Pinpoint the cell where the given text exists, returning its (X, Y) midpoint coordinate. 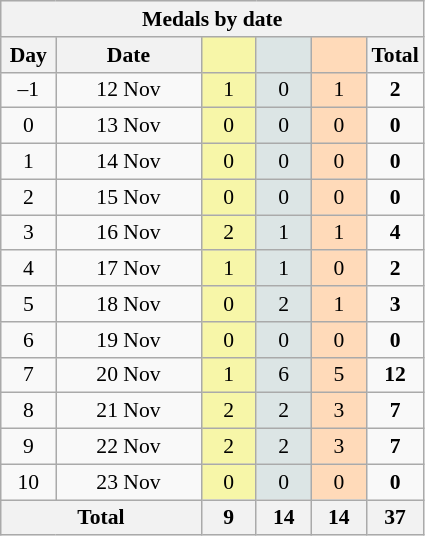
19 Nov (128, 340)
14 Nov (128, 162)
20 Nov (128, 375)
Day (28, 55)
37 (394, 518)
18 Nov (128, 304)
Medals by date (212, 19)
12 (394, 375)
10 (28, 482)
21 Nov (128, 411)
15 Nov (128, 197)
13 Nov (128, 126)
12 Nov (128, 90)
–1 (28, 90)
16 Nov (128, 233)
Date (128, 55)
17 Nov (128, 269)
8 (28, 411)
22 Nov (128, 447)
23 Nov (128, 482)
